Pinpoint the cell where the given text exists, returning its (x, y) midpoint coordinate. 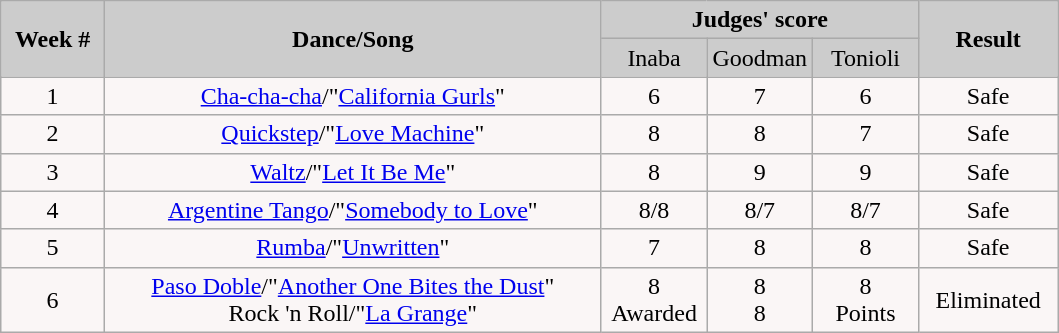
Inaba (654, 58)
8Awarded (654, 300)
88 (760, 300)
2 (53, 134)
8Points (866, 300)
Waltz/"Let It Be Me" (352, 172)
4 (53, 210)
Paso Doble/"Another One Bites the Dust"Rock 'n Roll/"La Grange" (352, 300)
5 (53, 248)
Eliminated (988, 300)
Argentine Tango/"Somebody to Love" (352, 210)
Quickstep/"Love Machine" (352, 134)
1 (53, 96)
Cha-cha-cha/"California Gurls" (352, 96)
Dance/Song (352, 39)
Tonioli (866, 58)
Week # (53, 39)
Goodman (760, 58)
3 (53, 172)
Judges' score (760, 20)
Rumba/"Unwritten" (352, 248)
8/8 (654, 210)
Result (988, 39)
